Pinpoint the cell where the given text exists, returning its (x, y) midpoint coordinate. 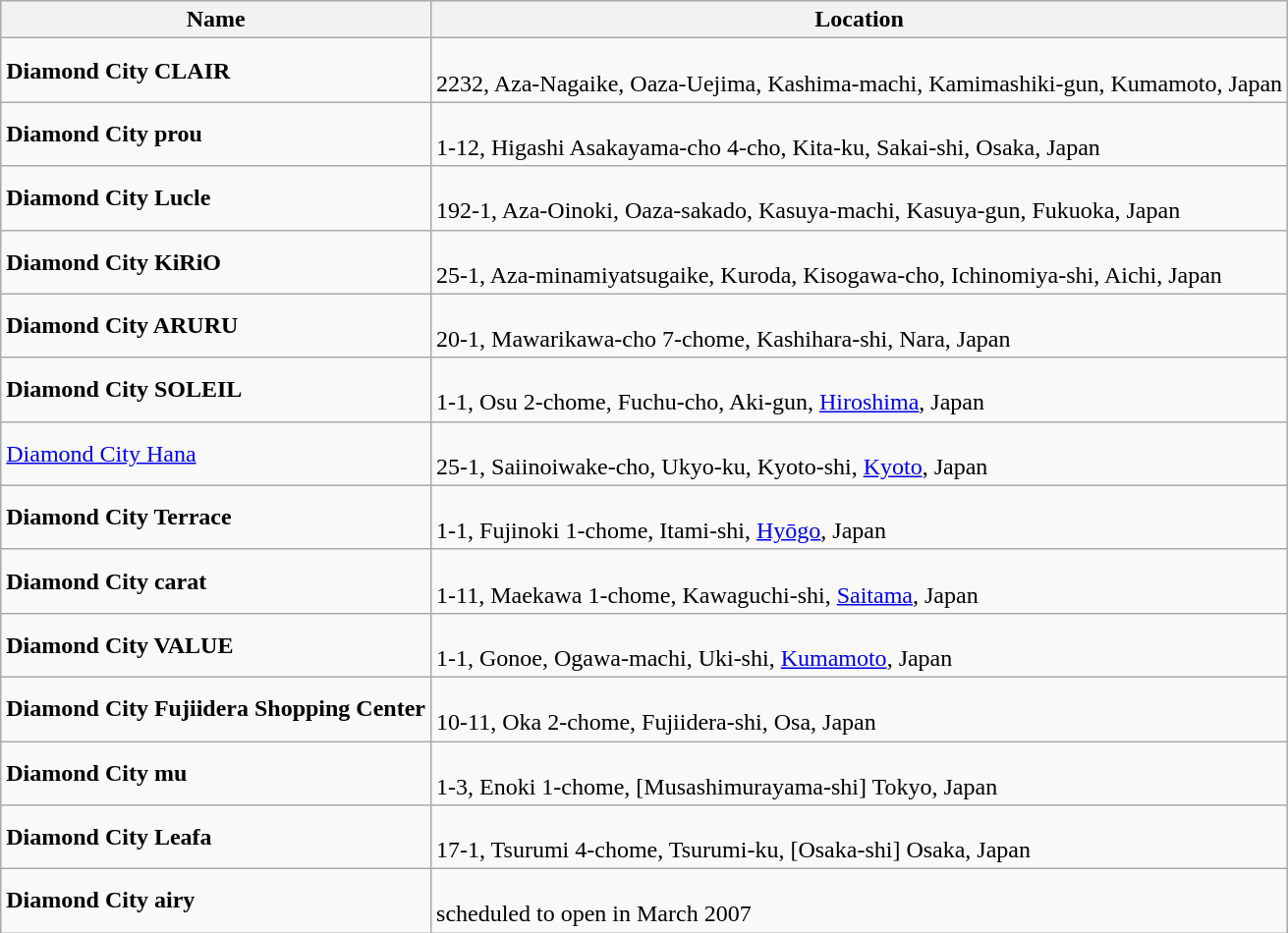
Diamond City airy (216, 902)
17-1, Tsurumi 4-chome, Tsurumi-ku, [Osaka-shi] Osaka, Japan (860, 837)
Location (860, 20)
Diamond City Terrace (216, 517)
1-1, Osu 2-chome, Fuchu-cho, Aki-gun, Hiroshima, Japan (860, 389)
Diamond City prou (216, 134)
Diamond City VALUE (216, 644)
Diamond City carat (216, 581)
192-1, Aza-Oinoki, Oaza-sakado, Kasuya-machi, Kasuya-gun, Fukuoka, Japan (860, 198)
25-1, Aza-minamiyatsugaike, Kuroda, Kisogawa-cho, Ichinomiya-shi, Aichi, Japan (860, 261)
Diamond City ARURU (216, 326)
2232, Aza-Nagaike, Oaza-Uejima, Kashima-machi, Kamimashiki-gun, Kumamoto, Japan (860, 71)
1-3, Enoki 1-chome, [Musashimurayama-shi] Tokyo, Japan (860, 772)
Diamond City SOLEIL (216, 389)
Diamond City Lucle (216, 198)
10-11, Oka 2-chome, Fujiidera-shi, Osa, Japan (860, 709)
20-1, Mawarikawa-cho 7-chome, Kashihara-shi, Nara, Japan (860, 326)
25-1, Saiinoiwake-cho, Ukyo-ku, Kyoto-shi, Kyoto, Japan (860, 454)
1-1, Fujinoki 1-chome, Itami-shi, Hyōgo, Japan (860, 517)
Diamond City KiRiO (216, 261)
Diamond City Leafa (216, 837)
1-12, Higashi Asakayama-cho 4-cho, Kita-ku, Sakai-shi, Osaka, Japan (860, 134)
Diamond City mu (216, 772)
Name (216, 20)
Diamond City Hana (216, 454)
Diamond City CLAIR (216, 71)
1-11, Maekawa 1-chome, Kawaguchi-shi, Saitama, Japan (860, 581)
Diamond City Fujiidera Shopping Center (216, 709)
scheduled to open in March 2007 (860, 902)
1-1, Gonoe, Ogawa-machi, Uki-shi, Kumamoto, Japan (860, 644)
